From the cell containing the given text, extract its center point as [X, Y] coordinate. 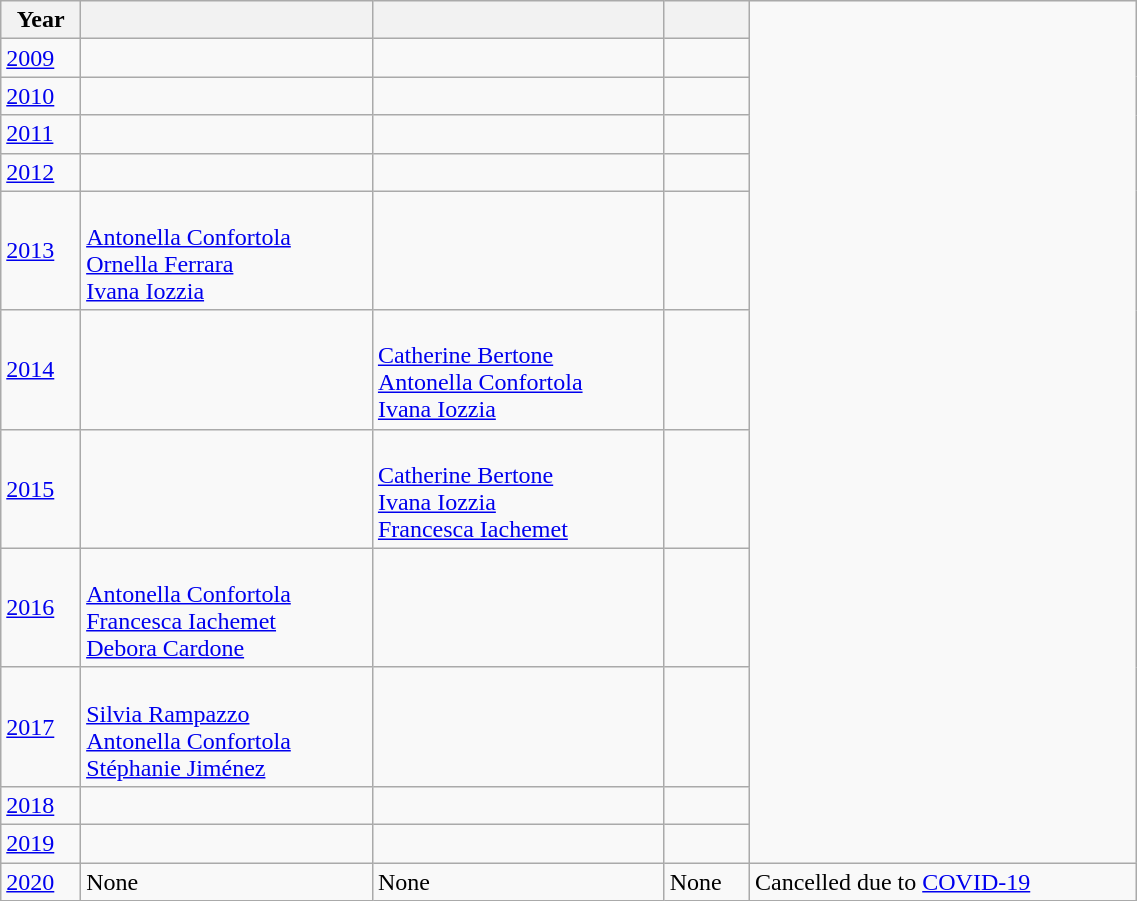
2017 [41, 726]
2020 [41, 881]
Silvia RampazzoAntonella ConfortolaStéphanie Jiménez [227, 726]
2015 [41, 488]
Year [41, 20]
2013 [41, 250]
Catherine BertoneIvana IozziaFrancesca Iachemet [518, 488]
Cancelled due to COVID-19 [942, 881]
2009 [41, 58]
2018 [41, 805]
Antonella ConfortolaFrancesca IachemetDebora Cardone [227, 608]
2011 [41, 134]
2014 [41, 370]
Antonella ConfortolaOrnella FerraraIvana Iozzia [227, 250]
2016 [41, 608]
2012 [41, 172]
2019 [41, 843]
2010 [41, 96]
Catherine BertoneAntonella ConfortolaIvana Iozzia [518, 370]
